Determine the (X, Y) coordinate at the center of the cell enclosing the given text.  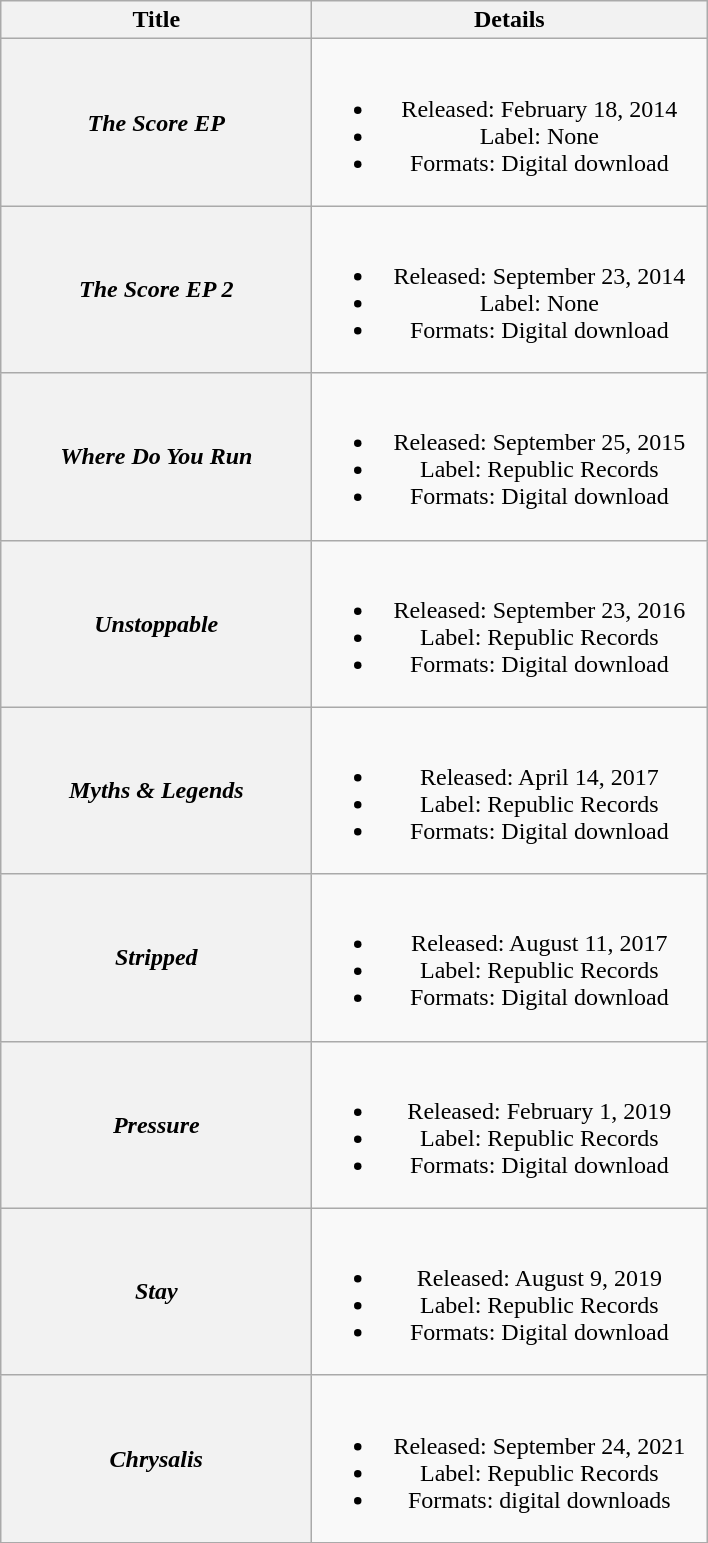
Released: September 24, 2021Label: Republic RecordsFormats: digital downloads (510, 1458)
Where Do You Run (156, 456)
Myths & Legends (156, 790)
Released: September 25, 2015Label: Republic RecordsFormats: Digital download (510, 456)
The Score EP 2 (156, 290)
Released: February 18, 2014Label: NoneFormats: Digital download (510, 122)
Released: August 11, 2017Label: Republic RecordsFormats: Digital download (510, 958)
Released: April 14, 2017Label: Republic RecordsFormats: Digital download (510, 790)
Title (156, 20)
Stripped (156, 958)
Released: September 23, 2014Label: NoneFormats: Digital download (510, 290)
Details (510, 20)
Unstoppable (156, 624)
Stay (156, 1292)
Released: September 23, 2016Label: Republic RecordsFormats: Digital download (510, 624)
Released: February 1, 2019Label: Republic RecordsFormats: Digital download (510, 1124)
Chrysalis (156, 1458)
Released: August 9, 2019Label: Republic RecordsFormats: Digital download (510, 1292)
The Score EP (156, 122)
Pressure (156, 1124)
